Determine the [X, Y] coordinate at the center of the cell enclosing the given text.  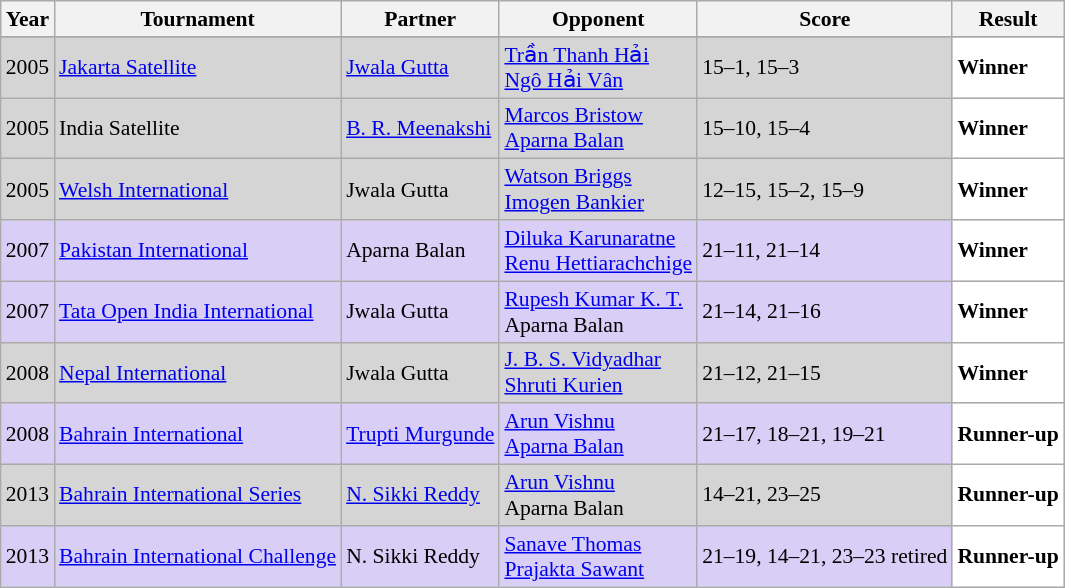
India Satellite [198, 128]
21–19, 14–21, 23–23 retired [824, 556]
Rupesh Kumar K. T. Aparna Balan [598, 312]
Bahrain International [198, 434]
15–1, 15–3 [824, 68]
21–17, 18–21, 19–21 [824, 434]
Watson Briggs Imogen Bankier [598, 190]
Year [28, 19]
Sanave Thomas Prajakta Sawant [598, 556]
Aparna Balan [420, 250]
Bahrain International Series [198, 496]
12–15, 15–2, 15–9 [824, 190]
Marcos Bristow Aparna Balan [598, 128]
14–21, 23–25 [824, 496]
J. B. S. Vidyadhar Shruti Kurien [598, 372]
Trần Thanh Hải Ngô Hải Vân [598, 68]
B. R. Meenakshi [420, 128]
21–14, 21–16 [824, 312]
Trupti Murgunde [420, 434]
Welsh International [198, 190]
Nepal International [198, 372]
21–12, 21–15 [824, 372]
Pakistan International [198, 250]
Tata Open India International [198, 312]
Result [1008, 19]
Bahrain International Challenge [198, 556]
15–10, 15–4 [824, 128]
Jakarta Satellite [198, 68]
Opponent [598, 19]
Tournament [198, 19]
Partner [420, 19]
21–11, 21–14 [824, 250]
Score [824, 19]
Diluka Karunaratne Renu Hettiarachchige [598, 250]
